Extract the [x, y] coordinate from the center of the cell holding the provided text.  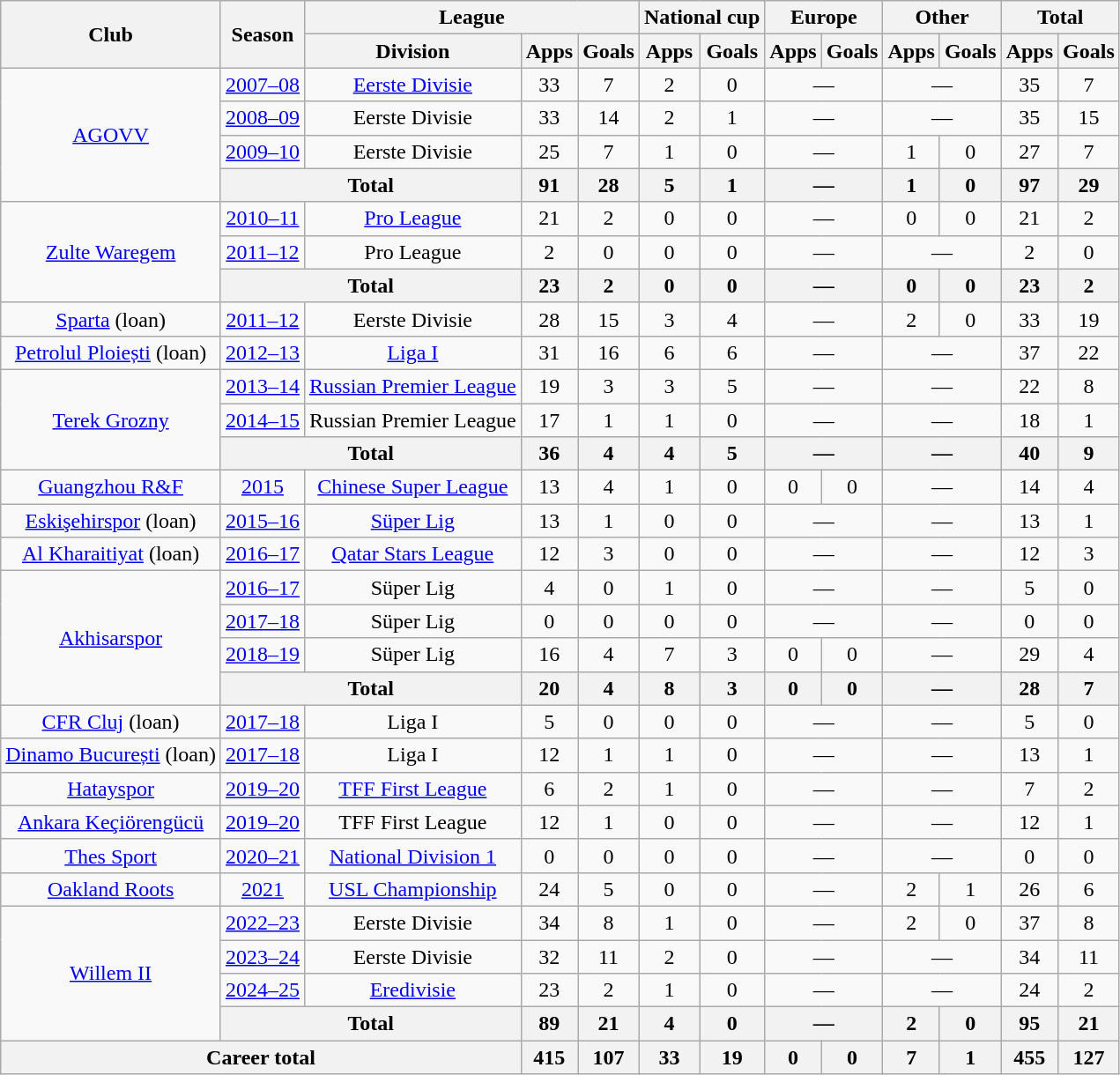
127 [1089, 1057]
National cup [701, 18]
Sparta (loan) [111, 319]
89 [549, 1024]
Petrolul Ploiești (loan) [111, 352]
Eskişehirspor (loan) [111, 521]
26 [1029, 889]
Club [111, 34]
32 [549, 956]
Other [942, 18]
2014–15 [263, 420]
2020–21 [263, 856]
20 [549, 688]
2007–08 [263, 85]
2015 [263, 487]
95 [1029, 1024]
36 [549, 454]
Chinese Super League [412, 487]
18 [1029, 420]
2008–09 [263, 118]
Oakland Roots [111, 889]
Career total [261, 1057]
2015–16 [263, 521]
CFR Cluj (loan) [111, 722]
415 [549, 1057]
Division [412, 51]
107 [609, 1057]
National Division 1 [412, 856]
2024–25 [263, 990]
2023–24 [263, 956]
2022–23 [263, 923]
Akhisarspor [111, 638]
League [471, 18]
USL Championship [412, 889]
455 [1029, 1057]
Qatar Stars League [412, 554]
Europe [824, 18]
2010–11 [263, 219]
Zulte Waregem [111, 252]
Dinamo București (loan) [111, 755]
Hatayspor [111, 789]
Season [263, 34]
Thes Sport [111, 856]
Terek Grozny [111, 419]
Guangzhou R&F [111, 487]
91 [549, 185]
31 [549, 352]
2009–10 [263, 152]
2021 [263, 889]
9 [1089, 454]
Eredivisie [412, 990]
2018–19 [263, 655]
27 [1029, 152]
Ankara Keçiörengücü [111, 822]
AGOVV [111, 135]
40 [1029, 454]
2013–14 [263, 386]
17 [549, 420]
25 [549, 152]
Willem II [111, 973]
97 [1029, 185]
Al Kharaitiyat (loan) [111, 554]
2012–13 [263, 352]
